Return the [X, Y] coordinate for the center point of the cell that contains the specified text.  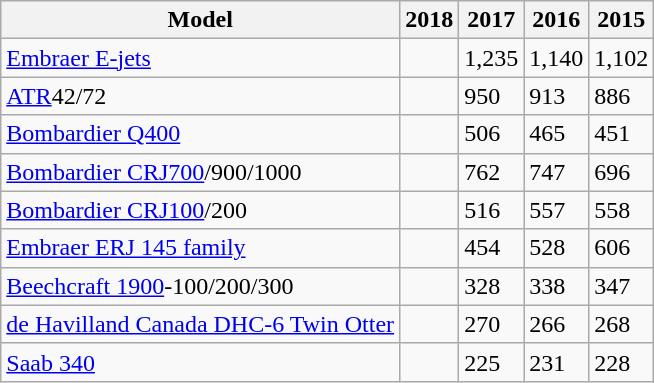
557 [556, 210]
Embraer ERJ 145 family [200, 248]
268 [622, 324]
2015 [622, 20]
528 [556, 248]
ATR42/72 [200, 96]
465 [556, 134]
762 [492, 172]
2018 [430, 20]
454 [492, 248]
338 [556, 286]
de Havilland Canada DHC-6 Twin Otter [200, 324]
Embraer E-jets [200, 58]
1,140 [556, 58]
225 [492, 362]
2016 [556, 20]
Beechcraft 1900-100/200/300 [200, 286]
516 [492, 210]
1,102 [622, 58]
Bombardier CRJ100/200 [200, 210]
558 [622, 210]
231 [556, 362]
606 [622, 248]
228 [622, 362]
451 [622, 134]
886 [622, 96]
696 [622, 172]
747 [556, 172]
506 [492, 134]
266 [556, 324]
950 [492, 96]
Bombardier CRJ700/900/1000 [200, 172]
Bombardier Q400 [200, 134]
2017 [492, 20]
347 [622, 286]
328 [492, 286]
1,235 [492, 58]
270 [492, 324]
Saab 340 [200, 362]
Model [200, 20]
913 [556, 96]
